Determine the [x, y] coordinate at the center of the cell enclosing the given text.  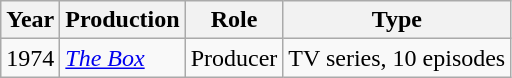
The Box [122, 58]
Production [122, 20]
Role [234, 20]
Producer [234, 58]
Year [30, 20]
Type [397, 20]
1974 [30, 58]
TV series, 10 episodes [397, 58]
